Pinpoint the cell where the given text exists, returning its [x, y] midpoint coordinate. 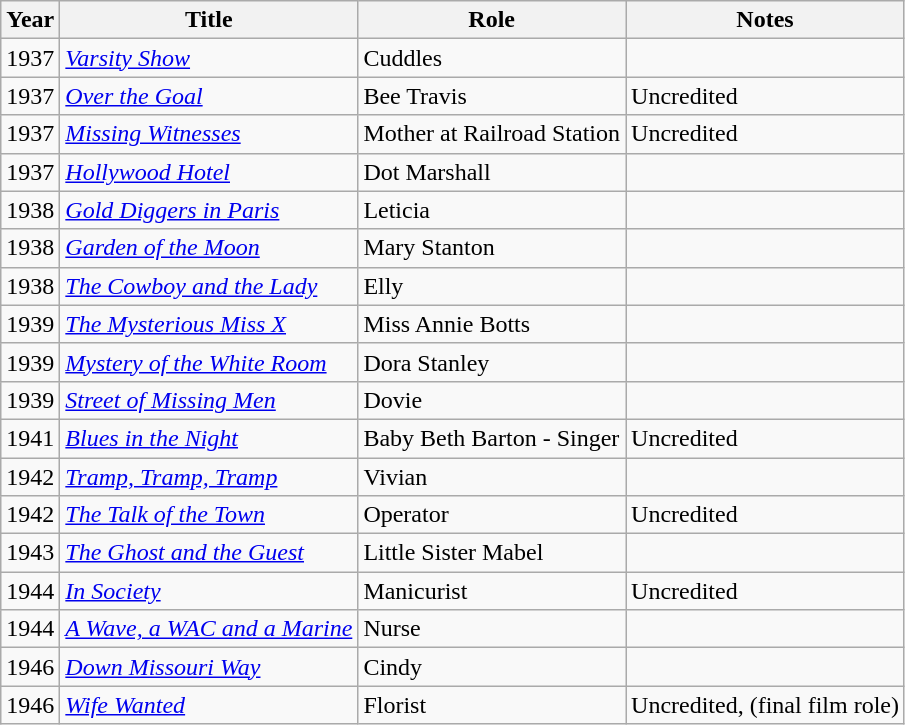
Miss Annie Botts [492, 324]
Florist [492, 705]
Uncredited, (final film role) [766, 705]
Mother at Railroad Station [492, 134]
In Society [209, 591]
Role [492, 20]
Nurse [492, 629]
Gold Diggers in Paris [209, 210]
Hollywood Hotel [209, 172]
Vivian [492, 477]
Title [209, 20]
Elly [492, 286]
Year [30, 20]
Cuddles [492, 58]
Dovie [492, 400]
The Cowboy and the Lady [209, 286]
Dora Stanley [492, 362]
Bee Travis [492, 96]
Leticia [492, 210]
Over the Goal [209, 96]
Garden of the Moon [209, 248]
Varsity Show [209, 58]
Wife Wanted [209, 705]
Street of Missing Men [209, 400]
Mary Stanton [492, 248]
1943 [30, 553]
Notes [766, 20]
The Ghost and the Guest [209, 553]
Baby Beth Barton - Singer [492, 438]
Dot Marshall [492, 172]
The Mysterious Miss X [209, 324]
Missing Witnesses [209, 134]
Manicurist [492, 591]
Little Sister Mabel [492, 553]
Tramp, Tramp, Tramp [209, 477]
Blues in the Night [209, 438]
A Wave, a WAC and a Marine [209, 629]
Cindy [492, 667]
1941 [30, 438]
Down Missouri Way [209, 667]
Mystery of the White Room [209, 362]
The Talk of the Town [209, 515]
Operator [492, 515]
